For the text-containing cell, return its midpoint in (X, Y) coordinate format. 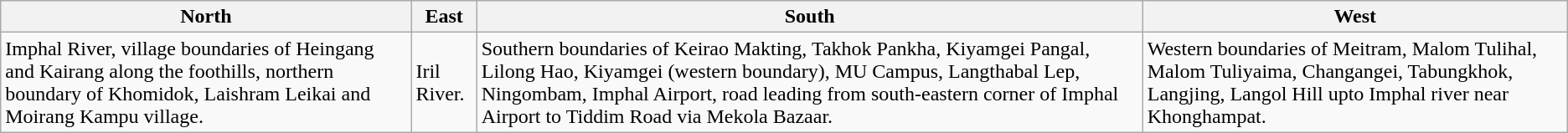
North (206, 17)
East (444, 17)
Iril River. (444, 82)
Western boundaries of Meitram, Malom Tulihal, Malom Tuliyaima, Changangei, Tabungkhok, Langjing, Langol Hill upto Imphal river near Khonghampat. (1355, 82)
West (1355, 17)
South (809, 17)
